Return the [X, Y] coordinate for the center point of the cell that contains the specified text.  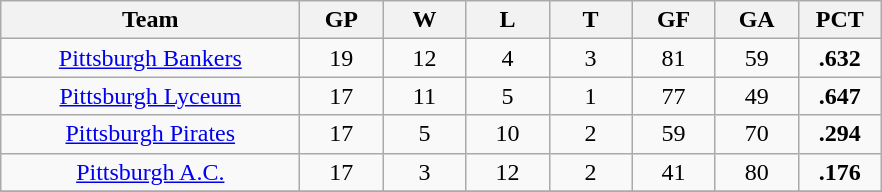
77 [674, 96]
.647 [840, 96]
19 [342, 58]
41 [674, 172]
T [590, 20]
49 [756, 96]
W [424, 20]
.294 [840, 134]
10 [508, 134]
Pittsburgh Lyceum [150, 96]
GF [674, 20]
L [508, 20]
PCT [840, 20]
.632 [840, 58]
GA [756, 20]
1 [590, 96]
Pittsburgh Bankers [150, 58]
80 [756, 172]
70 [756, 134]
81 [674, 58]
11 [424, 96]
Pittsburgh A.C. [150, 172]
.176 [840, 172]
Team [150, 20]
GP [342, 20]
4 [508, 58]
Pittsburgh Pirates [150, 134]
